Output the [X, Y] coordinate of the center of the cell containing the given text.  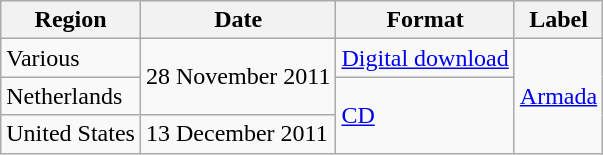
Format [425, 20]
Digital download [425, 58]
Netherlands [71, 96]
13 December 2011 [238, 134]
United States [71, 134]
Date [238, 20]
Region [71, 20]
CD [425, 115]
Armada [558, 96]
Label [558, 20]
Various [71, 58]
28 November 2011 [238, 77]
